Return [x, y] of the center of cell containing provided text 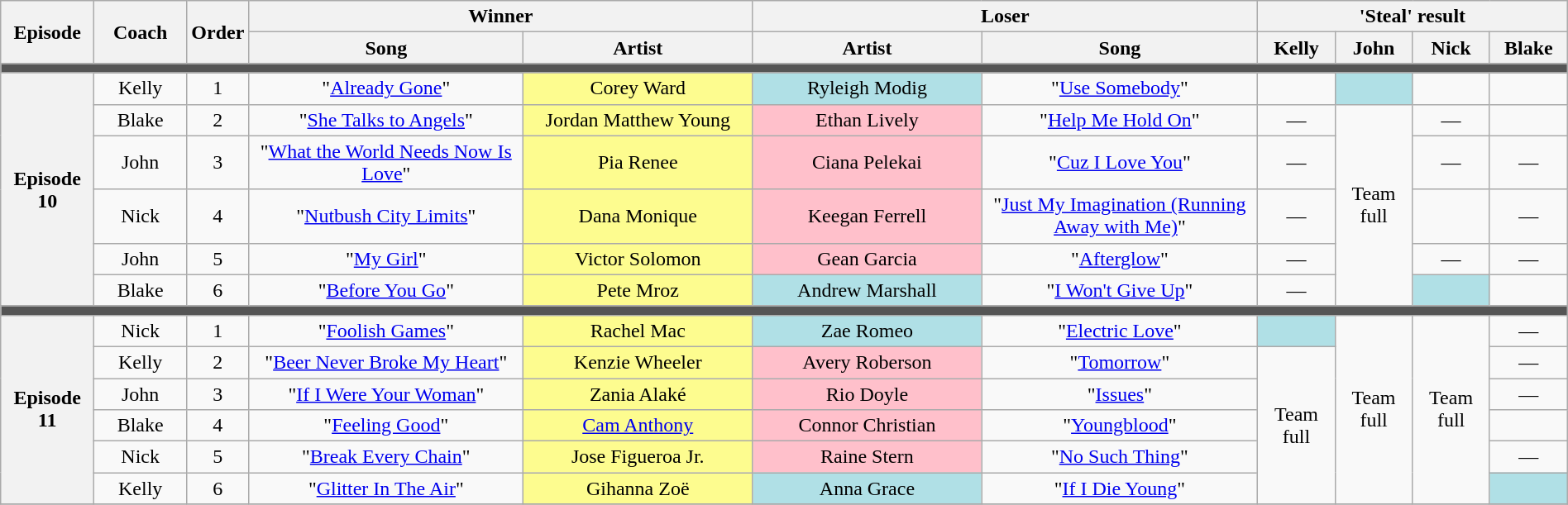
'Steal' result [1413, 17]
"Glitter In The Air" [386, 488]
"I Won't Give Up" [1120, 290]
Winner [501, 17]
Dana Monique [638, 217]
Pia Renee [638, 162]
Episode 10 [48, 189]
"Youngblood" [1120, 426]
"Just My Imagination (Running Away with Me)" [1120, 217]
Raine Stern [867, 457]
Anna Grace [867, 488]
"Issues" [1120, 394]
Ryleigh Modig [867, 88]
"My Girl" [386, 259]
"Feeling Good" [386, 426]
"Break Every Chain" [386, 457]
Keegan Ferrell [867, 217]
"Before You Go" [386, 290]
Cam Anthony [638, 426]
"Tomorrow" [1120, 362]
"Foolish Games" [386, 331]
Zania Alaké [638, 394]
"Beer Never Broke My Heart" [386, 362]
Rio Doyle [867, 394]
"Afterglow" [1120, 259]
Avery Roberson [867, 362]
Jose Figueroa Jr. [638, 457]
"She Talks to Angels" [386, 120]
"Electric Love" [1120, 331]
"If I Were Your Woman" [386, 394]
Ethan Lively [867, 120]
"What the World Needs Now Is Love" [386, 162]
"Nutbush City Limits" [386, 217]
"Help Me Hold On" [1120, 120]
"Already Gone" [386, 88]
Corey Ward [638, 88]
Zae Romeo [867, 331]
Gean Garcia [867, 259]
"Cuz I Love You" [1120, 162]
Loser [1006, 17]
Coach [141, 32]
Connor Christian [867, 426]
"If I Die Young" [1120, 488]
"Use Somebody" [1120, 88]
Andrew Marshall [867, 290]
Victor Solomon [638, 259]
Kenzie Wheeler [638, 362]
Gihanna Zoë [638, 488]
Order [218, 32]
"No Such Thing" [1120, 457]
Jordan Matthew Young [638, 120]
Episode 11 [48, 409]
Rachel Mac [638, 331]
Ciana Pelekai [867, 162]
Pete Mroz [638, 290]
Episode [48, 32]
